Detect which cell encompasses the target text, then output its (x, y) center coordinate. 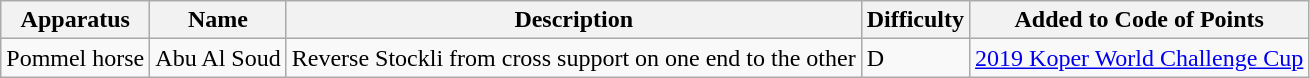
Name (218, 20)
Apparatus (76, 20)
Pommel horse (76, 58)
Added to Code of Points (1140, 20)
D (915, 58)
2019 Koper World Challenge Cup (1140, 58)
Abu Al Soud (218, 58)
Reverse Stockli from cross support on one end to the other (574, 58)
Description (574, 20)
Difficulty (915, 20)
